Extract the (X, Y) coordinate from the center of the cell holding the provided text.  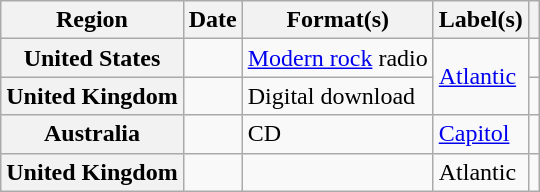
Region (92, 20)
Label(s) (480, 20)
Date (212, 20)
United States (92, 58)
Format(s) (338, 20)
Capitol (480, 134)
Australia (92, 134)
Digital download (338, 96)
CD (338, 134)
Modern rock radio (338, 58)
